Identify which cell holds the provided text, then report its (X, Y) central coordinate. 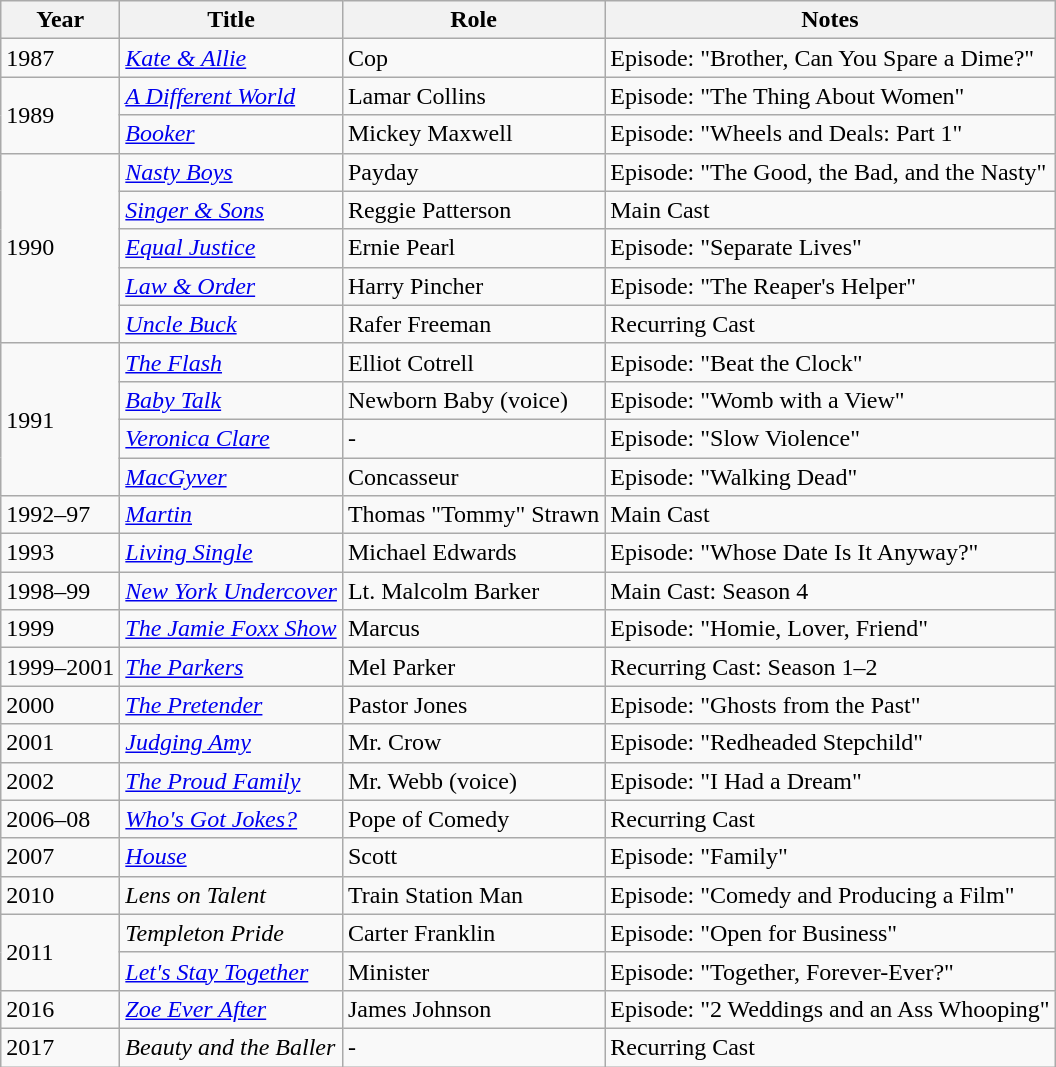
Episode: "Comedy and Producing a Film" (830, 895)
Train Station Man (473, 895)
2000 (60, 705)
Let's Stay Together (232, 971)
Mr. Webb (voice) (473, 781)
2011 (60, 952)
Episode: "Separate Lives" (830, 248)
MacGyver (232, 477)
Mel Parker (473, 667)
Marcus (473, 629)
Booker (232, 134)
Main Cast: Season 4 (830, 591)
Pope of Comedy (473, 819)
Episode: "I Had a Dream" (830, 781)
Episode: "Homie, Lover, Friend" (830, 629)
Episode: "The Reaper's Helper" (830, 286)
Episode: "The Thing About Women" (830, 96)
Episode: "Slow Violence" (830, 438)
Beauty and the Baller (232, 1047)
Episode: "Womb with a View" (830, 400)
Episode: "Together, Forever-Ever?" (830, 971)
A Different World (232, 96)
1987 (60, 58)
Scott (473, 857)
Templeton Pride (232, 933)
Episode: "Beat the Clock" (830, 362)
1992–97 (60, 515)
Episode: "2 Weddings and an Ass Whooping" (830, 1009)
Minister (473, 971)
2006–08 (60, 819)
Episode: "Open for Business" (830, 933)
Ernie Pearl (473, 248)
Baby Talk (232, 400)
The Jamie Foxx Show (232, 629)
1999 (60, 629)
Elliot Cotrell (473, 362)
The Parkers (232, 667)
Episode: "Walking Dead" (830, 477)
Recurring Cast: Season 1–2 (830, 667)
Concasseur (473, 477)
Thomas "Tommy" Strawn (473, 515)
Episode: "Whose Date Is It Anyway?" (830, 553)
Mr. Crow (473, 743)
The Proud Family (232, 781)
Carter Franklin (473, 933)
Uncle Buck (232, 324)
Year (60, 20)
1998–99 (60, 591)
Judging Amy (232, 743)
1991 (60, 419)
Mickey Maxwell (473, 134)
Lt. Malcolm Barker (473, 591)
House (232, 857)
1993 (60, 553)
1989 (60, 115)
Pastor Jones (473, 705)
Episode: "Wheels and Deals: Part 1" (830, 134)
Payday (473, 172)
Episode: "Brother, Can You Spare a Dime?" (830, 58)
Reggie Patterson (473, 210)
Lamar Collins (473, 96)
Kate & Allie (232, 58)
Notes (830, 20)
Martin (232, 515)
Title (232, 20)
1999–2001 (60, 667)
Who's Got Jokes? (232, 819)
Newborn Baby (voice) (473, 400)
Cop (473, 58)
Michael Edwards (473, 553)
Episode: "Family" (830, 857)
New York Undercover (232, 591)
Episode: "Ghosts from the Past" (830, 705)
2002 (60, 781)
2010 (60, 895)
Lens on Talent (232, 895)
Nasty Boys (232, 172)
2017 (60, 1047)
The Pretender (232, 705)
Episode: "Redheaded Stepchild" (830, 743)
Living Single (232, 553)
Veronica Clare (232, 438)
Equal Justice (232, 248)
The Flash (232, 362)
2016 (60, 1009)
Singer & Sons (232, 210)
Zoe Ever After (232, 1009)
2007 (60, 857)
Rafer Freeman (473, 324)
Law & Order (232, 286)
Role (473, 20)
Harry Pincher (473, 286)
1990 (60, 248)
James Johnson (473, 1009)
Episode: "The Good, the Bad, and the Nasty" (830, 172)
2001 (60, 743)
